Locate the cell with the specified text and output its (x, y) center coordinate. 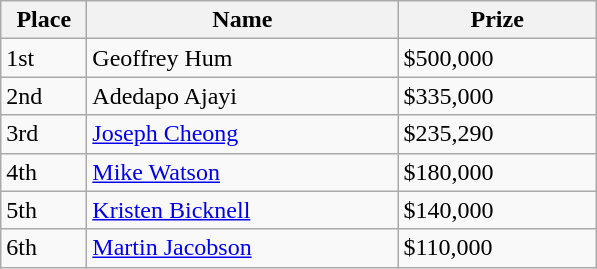
Mike Watson (242, 172)
4th (44, 172)
$235,290 (498, 134)
$335,000 (498, 96)
Name (242, 20)
Place (44, 20)
2nd (44, 96)
Geoffrey Hum (242, 58)
Prize (498, 20)
$110,000 (498, 248)
1st (44, 58)
$180,000 (498, 172)
Martin Jacobson (242, 248)
$500,000 (498, 58)
Kristen Bicknell (242, 210)
Adedapo Ajayi (242, 96)
$140,000 (498, 210)
5th (44, 210)
3rd (44, 134)
Joseph Cheong (242, 134)
6th (44, 248)
